Find where the given text appears and provide that cell's center as (x, y) coordinate. 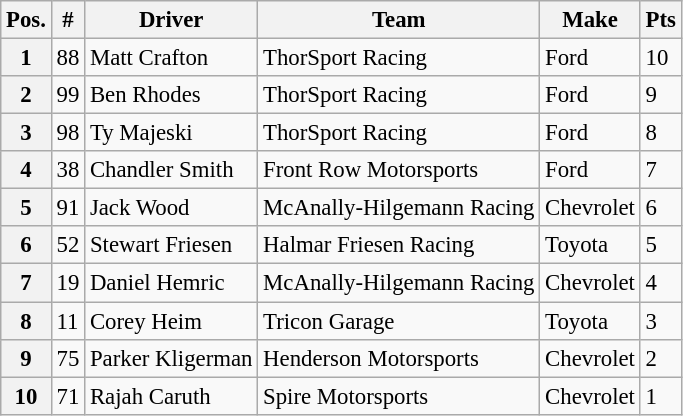
38 (68, 170)
91 (68, 208)
Pts (660, 20)
Rajah Caruth (172, 396)
98 (68, 133)
Halmar Friesen Racing (399, 245)
Ben Rhodes (172, 95)
Parker Kligerman (172, 358)
# (68, 20)
Driver (172, 20)
Corey Heim (172, 321)
52 (68, 245)
Tricon Garage (399, 321)
Spire Motorsports (399, 396)
Henderson Motorsports (399, 358)
71 (68, 396)
99 (68, 95)
88 (68, 58)
Jack Wood (172, 208)
Team (399, 20)
Daniel Hemric (172, 283)
19 (68, 283)
11 (68, 321)
Front Row Motorsports (399, 170)
Ty Majeski (172, 133)
Pos. (26, 20)
Stewart Friesen (172, 245)
Make (590, 20)
75 (68, 358)
Matt Crafton (172, 58)
Chandler Smith (172, 170)
